Search for the cell housing the specified text and yield its (x, y) center coordinate. 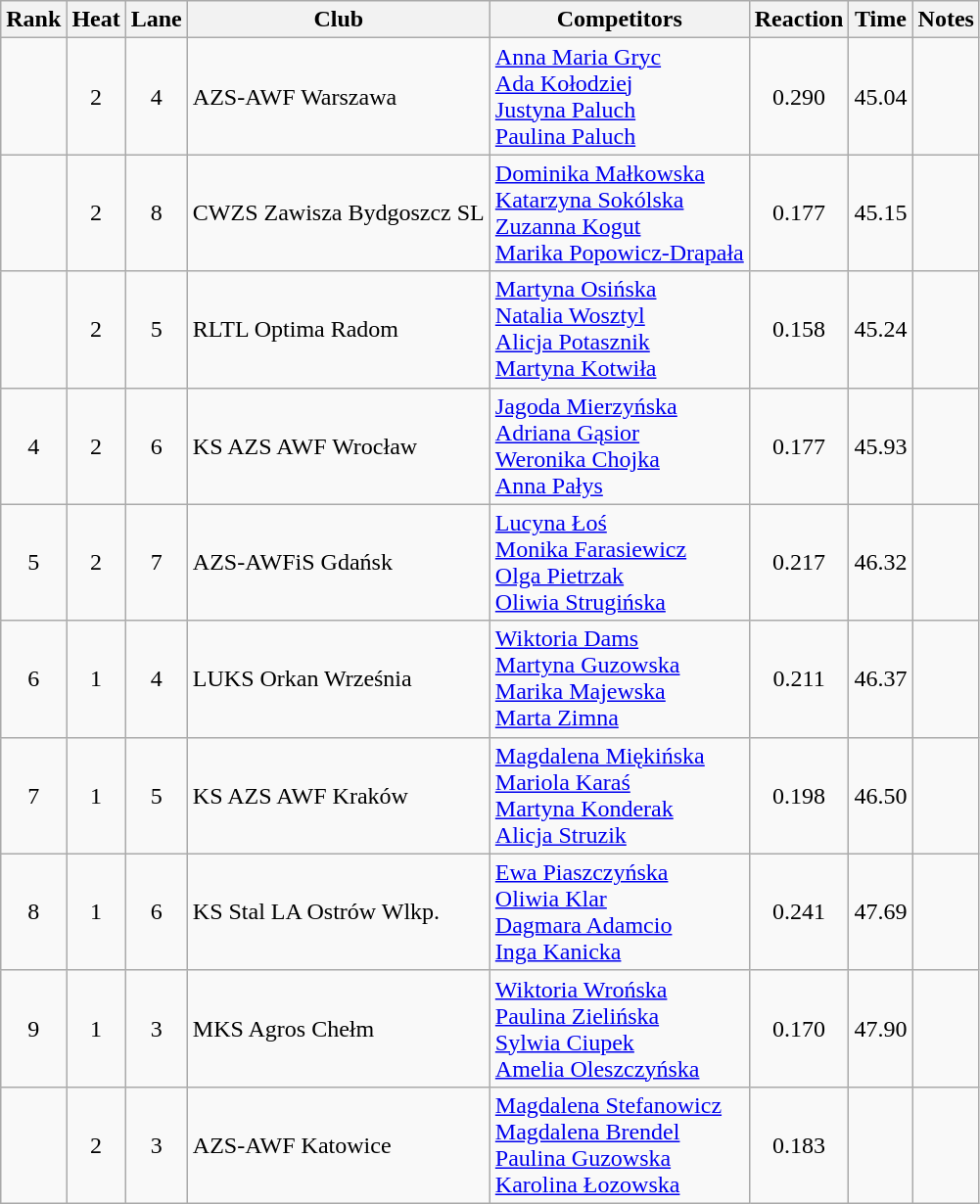
KS AZS AWF Kraków (339, 795)
KS Stal LA Ostrów Wlkp. (339, 912)
Wiktoria DamsMartyna GuzowskaMarika MajewskaMarta Zimna (619, 679)
47.69 (881, 912)
45.93 (881, 446)
RLTL Optima Radom (339, 329)
Jagoda MierzyńskaAdriana GąsiorWeronika ChojkaAnna Pałys (619, 446)
Time (881, 20)
AZS-AWF Katowice (339, 1145)
46.32 (881, 562)
9 (33, 1028)
AZS-AWF Warszawa (339, 96)
Anna Maria GrycAda KołodziejJustyna PaluchPaulina Paluch (619, 96)
0.211 (799, 679)
Rank (33, 20)
Magdalena MiękińskaMariola KaraśMartyna KonderakAlicja Struzik (619, 795)
Ewa PiaszczyńskaOliwia KlarDagmara AdamcioInga Kanicka (619, 912)
CWZS Zawisza Bydgoszcz SL (339, 213)
Notes (946, 20)
Wiktoria WrońskaPaulina ZielińskaSylwia CiupekAmelia Oleszczyńska (619, 1028)
LUKS Orkan Września (339, 679)
Reaction (799, 20)
0.217 (799, 562)
Magdalena StefanowiczMagdalena BrendelPaulina GuzowskaKarolina Łozowska (619, 1145)
45.24 (881, 329)
MKS Agros Chełm (339, 1028)
Heat (96, 20)
46.37 (881, 679)
47.90 (881, 1028)
45.15 (881, 213)
Lane (157, 20)
46.50 (881, 795)
Lucyna ŁośMonika FarasiewiczOlga PietrzakOliwia Strugińska (619, 562)
KS AZS AWF Wrocław (339, 446)
0.290 (799, 96)
Competitors (619, 20)
Club (339, 20)
AZS-AWFiS Gdańsk (339, 562)
0.170 (799, 1028)
Dominika MałkowskaKatarzyna SokólskaZuzanna KogutMarika Popowicz-Drapała (619, 213)
45.04 (881, 96)
Martyna OsińskaNatalia WosztylAlicja PotasznikMartyna Kotwiła (619, 329)
0.158 (799, 329)
0.183 (799, 1145)
0.241 (799, 912)
0.198 (799, 795)
